Find where the given text appears and provide that cell's center as (x, y) coordinate. 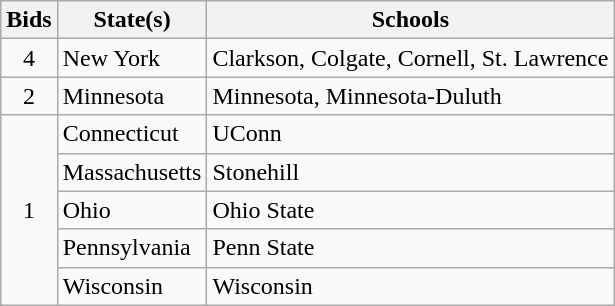
Penn State (410, 248)
Clarkson, Colgate, Cornell, St. Lawrence (410, 58)
4 (29, 58)
New York (132, 58)
Ohio (132, 210)
Massachusetts (132, 172)
Minnesota, Minnesota-Duluth (410, 96)
Bids (29, 20)
Stonehill (410, 172)
Ohio State (410, 210)
Connecticut (132, 134)
UConn (410, 134)
1 (29, 210)
State(s) (132, 20)
Pennsylvania (132, 248)
Minnesota (132, 96)
2 (29, 96)
Schools (410, 20)
